Return the [x, y] coordinate for the center point of the cell that contains the specified text.  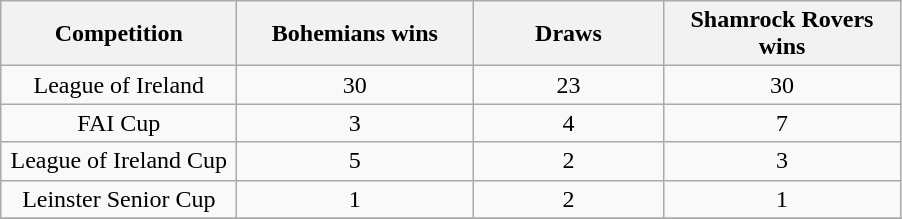
FAI Cup [119, 123]
Competition [119, 34]
Bohemians wins [355, 34]
7 [782, 123]
Draws [568, 34]
5 [355, 161]
Shamrock Rovers wins [782, 34]
League of Ireland Cup [119, 161]
Leinster Senior Cup [119, 199]
League of Ireland [119, 85]
23 [568, 85]
4 [568, 123]
